For the text-containing cell, return its midpoint in [X, Y] coordinate format. 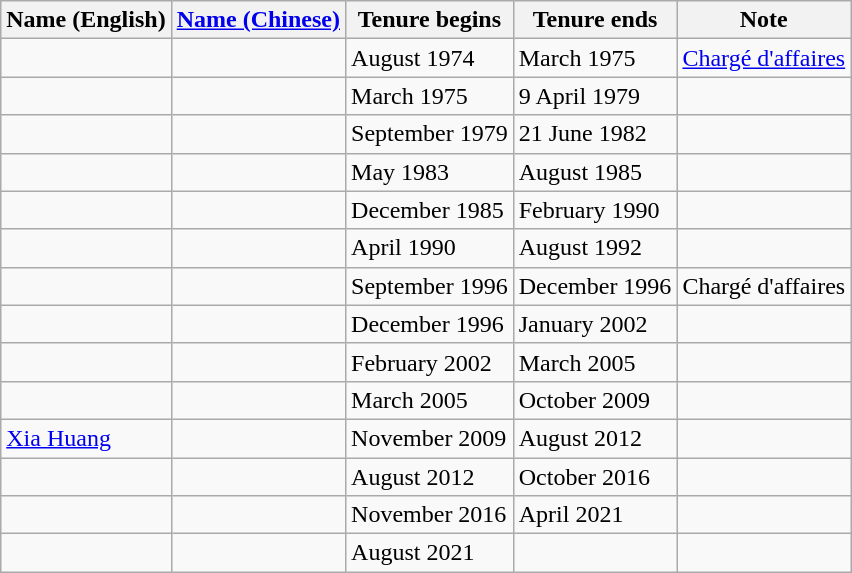
Name (English) [86, 20]
Xia Huang [86, 438]
Tenure ends [595, 20]
Note [764, 20]
October 2016 [595, 477]
April 1990 [430, 248]
August 1985 [595, 172]
September 1979 [430, 134]
August 1992 [595, 248]
November 2009 [430, 438]
August 1974 [430, 58]
Tenure begins [430, 20]
April 2021 [595, 515]
November 2016 [430, 515]
May 1983 [430, 172]
21 June 1982 [595, 134]
February 2002 [430, 362]
October 2009 [595, 400]
August 2021 [430, 553]
September 1996 [430, 286]
January 2002 [595, 324]
December 1985 [430, 210]
February 1990 [595, 210]
Name (Chinese) [258, 20]
9 April 1979 [595, 96]
